Pinpoint the cell where the given text exists, returning its (X, Y) midpoint coordinate. 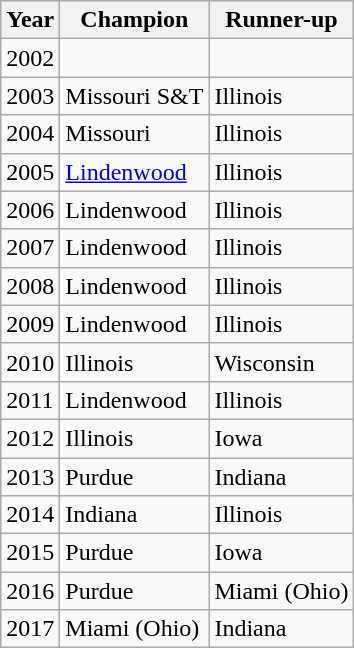
2008 (30, 286)
2009 (30, 324)
2007 (30, 248)
2003 (30, 96)
2010 (30, 362)
2015 (30, 553)
Missouri (134, 134)
2005 (30, 172)
2006 (30, 210)
2017 (30, 629)
2011 (30, 400)
2004 (30, 134)
2013 (30, 477)
Missouri S&T (134, 96)
2002 (30, 58)
2016 (30, 591)
Runner-up (282, 20)
2014 (30, 515)
2012 (30, 438)
Wisconsin (282, 362)
Year (30, 20)
Champion (134, 20)
